From the cell containing the given text, extract its center point as (x, y) coordinate. 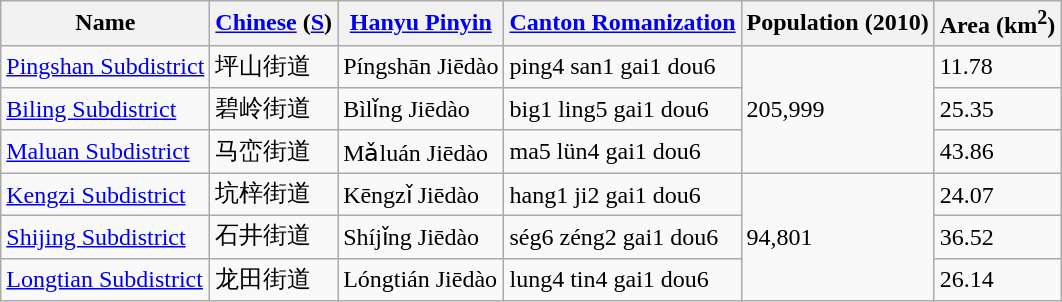
24.07 (998, 194)
43.86 (998, 152)
Bìlǐng Jiēdào (421, 110)
Shijing Subdistrict (106, 238)
26.14 (998, 280)
lung4 tin4 gai1 dou6 (622, 280)
36.52 (998, 238)
Lóngtián Jiēdào (421, 280)
hang1 ji2 gai1 dou6 (622, 194)
Hanyu Pinyin (421, 24)
94,801 (838, 237)
马峦街道 (274, 152)
Chinese (S) (274, 24)
石井街道 (274, 238)
Kēngzǐ Jiēdào (421, 194)
Maluan Subdistrict (106, 152)
205,999 (838, 109)
Population (2010) (838, 24)
ma5 lün4 gai1 dou6 (622, 152)
碧岭街道 (274, 110)
龙田街道 (274, 280)
Pingshan Subdistrict (106, 66)
25.35 (998, 110)
Shíjǐng Jiēdào (421, 238)
Canton Romanization (622, 24)
Name (106, 24)
坑梓街道 (274, 194)
Biling Subdistrict (106, 110)
ség6 zéng2 gai1 dou6 (622, 238)
ping4 san1 gai1 dou6 (622, 66)
坪山街道 (274, 66)
Mǎluán Jiēdào (421, 152)
Longtian Subdistrict (106, 280)
11.78 (998, 66)
big1 ling5 gai1 dou6 (622, 110)
Area (km2) (998, 24)
Kengzi Subdistrict (106, 194)
Píngshān Jiēdào (421, 66)
